From the cell containing the given text, extract its center point as [x, y] coordinate. 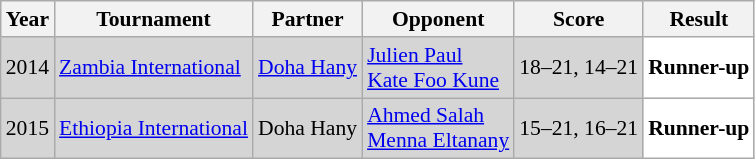
2014 [28, 68]
Year [28, 19]
Zambia International [154, 68]
Partner [308, 19]
2015 [28, 128]
18–21, 14–21 [578, 68]
15–21, 16–21 [578, 128]
Ethiopia International [154, 128]
Ahmed Salah Menna Eltanany [438, 128]
Tournament [154, 19]
Julien Paul Kate Foo Kune [438, 68]
Opponent [438, 19]
Result [698, 19]
Score [578, 19]
